For the text-containing cell, return its midpoint in [x, y] coordinate format. 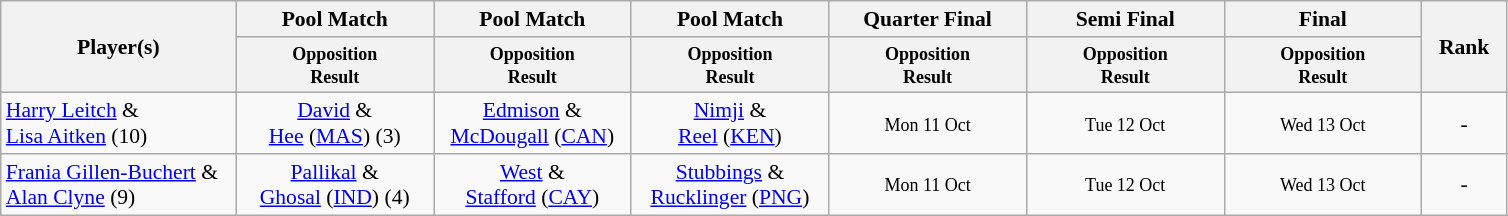
Player(s) [118, 47]
David &Hee (MAS) (3) [335, 124]
Quarter Final [928, 19]
West &Stafford (CAY) [533, 184]
Edmison &McDougall (CAN) [533, 124]
Stubbings &Rucklinger (PNG) [730, 184]
Pallikal &Ghosal (IND) (4) [335, 184]
Rank [1464, 47]
Harry Leitch &Lisa Aitken (10) [118, 124]
Nimji &Reel (KEN) [730, 124]
Semi Final [1125, 19]
Final [1323, 19]
Frania Gillen-Buchert &Alan Clyne (9) [118, 184]
